From the cell containing the given text, extract its center point as [X, Y] coordinate. 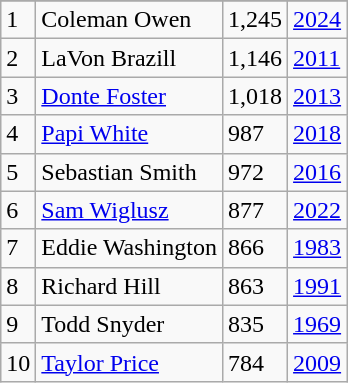
863 [254, 286]
877 [254, 210]
4 [18, 134]
987 [254, 134]
866 [254, 248]
Sebastian Smith [130, 172]
1991 [318, 286]
Sam Wiglusz [130, 210]
1,146 [254, 58]
5 [18, 172]
2013 [318, 96]
6 [18, 210]
1,018 [254, 96]
2018 [318, 134]
Taylor Price [130, 362]
1969 [318, 324]
8 [18, 286]
Coleman Owen [130, 20]
2011 [318, 58]
7 [18, 248]
LaVon Brazill [130, 58]
Todd Snyder [130, 324]
9 [18, 324]
Eddie Washington [130, 248]
3 [18, 96]
2022 [318, 210]
Donte Foster [130, 96]
Papi White [130, 134]
10 [18, 362]
1 [18, 20]
784 [254, 362]
2024 [318, 20]
Richard Hill [130, 286]
1983 [318, 248]
835 [254, 324]
972 [254, 172]
2016 [318, 172]
1,245 [254, 20]
2009 [318, 362]
2 [18, 58]
